Identify which cell holds the provided text, then report its [X, Y] central coordinate. 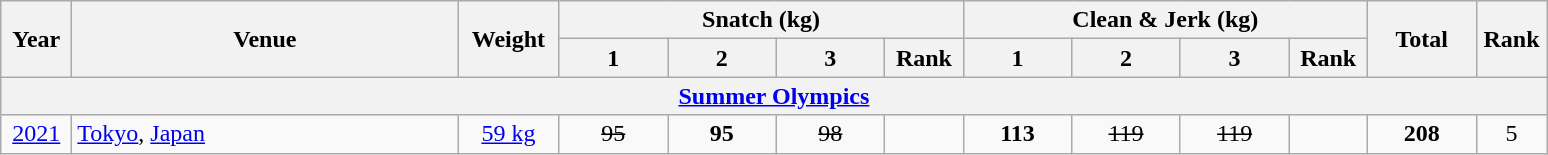
Summer Olympics [774, 96]
Year [36, 39]
Snatch (kg) [761, 20]
98 [830, 134]
Weight [508, 39]
59 kg [508, 134]
Venue [265, 39]
208 [1422, 134]
2021 [36, 134]
5 [1512, 134]
113 [1018, 134]
Total [1422, 39]
Clean & Jerk (kg) [1165, 20]
Tokyo, Japan [265, 134]
